For the text-containing cell, return its midpoint in [x, y] coordinate format. 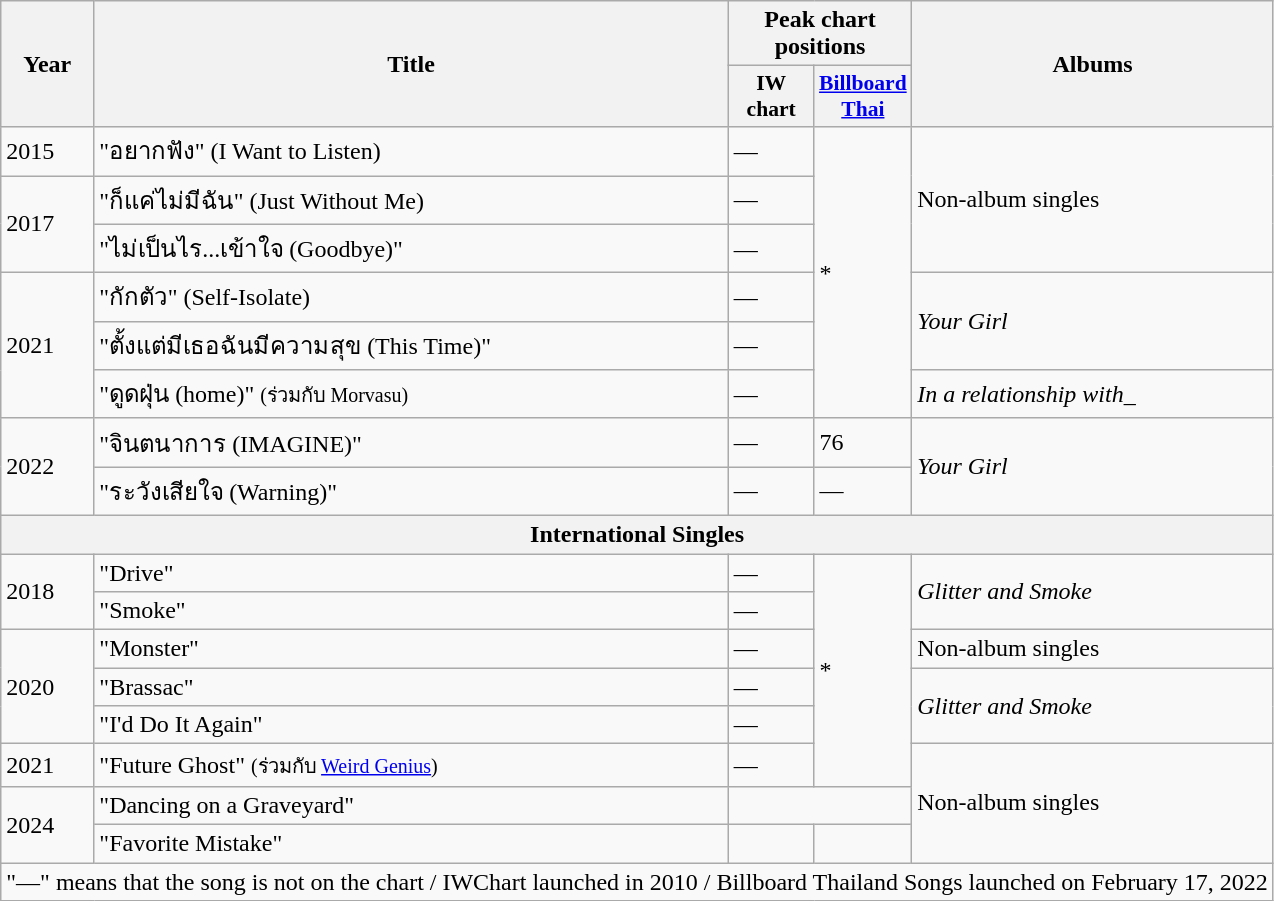
"จินตนาการ (IMAGINE)" [411, 442]
"Future Ghost" (ร่วมกับ Weird Genius) [411, 766]
Title [411, 64]
2015 [48, 152]
Albums [1093, 64]
"กักตัว" (Self-Isolate) [411, 298]
IW chart [771, 96]
"ตั้งแต่มีเธอฉันมีความสุข (This Time)" [411, 346]
2024 [48, 824]
Peak chart positions [820, 34]
"ก็แค่ไม่มีฉัน" (Just Without Me) [411, 200]
International Singles [638, 534]
"อยากฟัง" (I Want to Listen) [411, 152]
2022 [48, 466]
"Brassac" [411, 687]
"ดูดฝุ่น (home)" (ร่วมกับ Morvasu) [411, 394]
"—" means that the song is not on the chart / IWChart launched in 2010 / Billboard Thailand Songs launched on February 17, 2022 [638, 881]
"ระวังเสียใจ (Warning)" [411, 492]
76 [863, 442]
Billboard Thai [863, 96]
"Monster" [411, 649]
"I'd Do It Again" [411, 725]
"ไม่เป็นไร...เข้าใจ (Goodbye)" [411, 248]
"Drive" [411, 573]
2017 [48, 224]
"Smoke" [411, 611]
"Dancing on a Graveyard" [411, 805]
2020 [48, 687]
2018 [48, 592]
In a relationship with_ [1093, 394]
"Favorite Mistake" [411, 843]
Year [48, 64]
